Output the (x, y) coordinate of the center of the cell containing the given text.  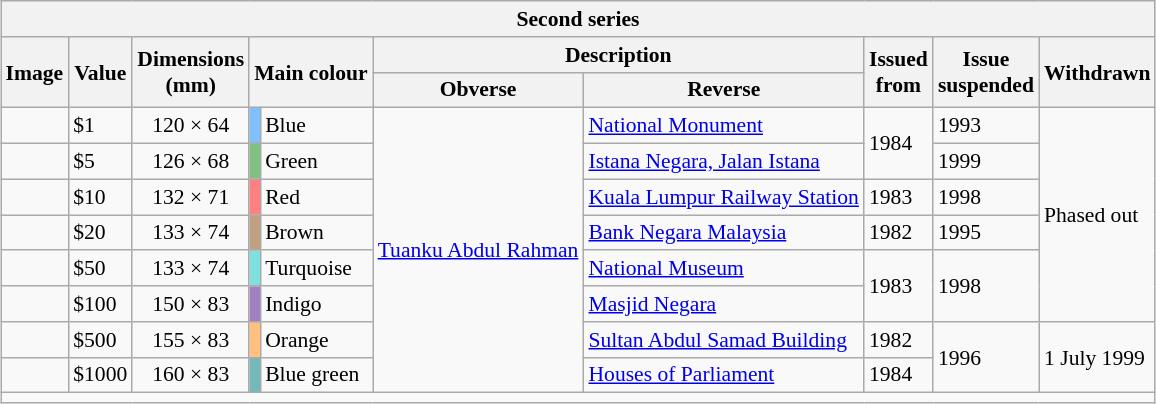
Sultan Abdul Samad Building (723, 339)
Brown (316, 232)
155 × 83 (190, 339)
$100 (100, 304)
$1 (100, 126)
1993 (986, 126)
Masjid Negara (723, 304)
160 × 83 (190, 375)
Issuesuspended (986, 72)
Obverse (478, 90)
1995 (986, 232)
Bank Negara Malaysia (723, 232)
Value (100, 72)
120 × 64 (190, 126)
$10 (100, 197)
Issuedfrom (898, 72)
Indigo (316, 304)
1 July 1999 (1097, 356)
Dimensions(mm) (190, 72)
Reverse (723, 90)
Red (316, 197)
1996 (986, 356)
Second series (578, 19)
Orange (316, 339)
Tuanku Abdul Rahman (478, 250)
National Museum (723, 268)
Phased out (1097, 215)
$50 (100, 268)
$5 (100, 161)
Withdrawn (1097, 72)
Houses of Parliament (723, 375)
Blue green (316, 375)
Description (618, 54)
$1000 (100, 375)
Blue (316, 126)
126 × 68 (190, 161)
Turquoise (316, 268)
$20 (100, 232)
Kuala Lumpur Railway Station (723, 197)
Green (316, 161)
Istana Negara, Jalan Istana (723, 161)
1999 (986, 161)
National Monument (723, 126)
Image (34, 72)
Main colour (310, 72)
150 × 83 (190, 304)
$500 (100, 339)
132 × 71 (190, 197)
